Locate the cell with the specified text and output its [X, Y] center coordinate. 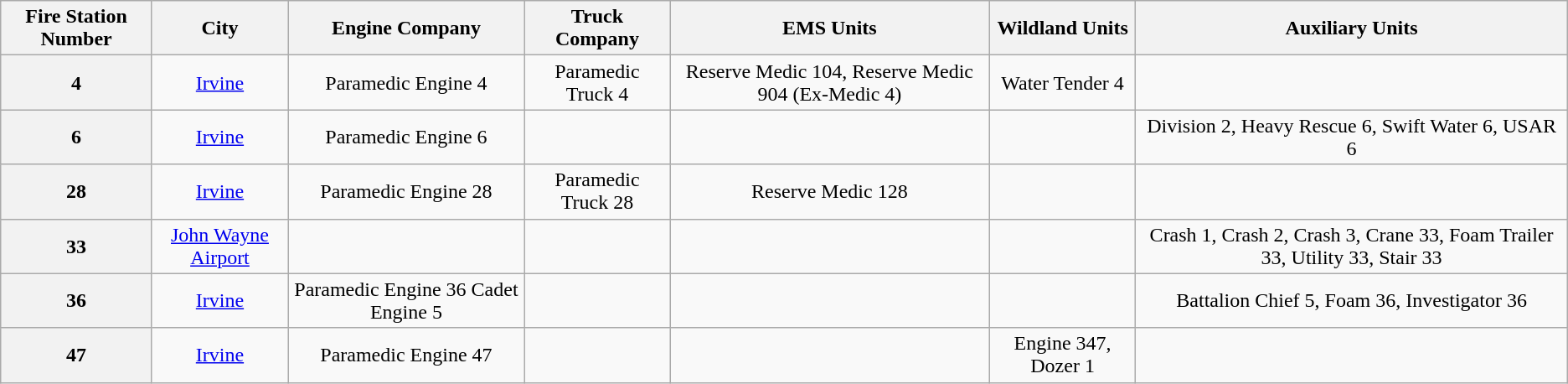
John Wayne Airport [219, 246]
Engine Company [407, 29]
Fire Station Number [77, 29]
Paramedic Truck 4 [596, 82]
6 [77, 138]
28 [77, 191]
36 [77, 300]
47 [77, 355]
Truck Company [596, 29]
Division 2, Heavy Rescue 6, Swift Water 6, USAR 6 [1352, 138]
City [219, 29]
Crash 1, Crash 2, Crash 3, Crane 33, Foam Trailer 33, Utility 33, Stair 33 [1352, 246]
Paramedic Engine 28 [407, 191]
4 [77, 82]
Paramedic Engine 4 [407, 82]
Wildland Units [1062, 29]
Paramedic Truck 28 [596, 191]
Water Tender 4 [1062, 82]
Engine 347, Dozer 1 [1062, 355]
EMS Units [830, 29]
Reserve Medic 128 [830, 191]
33 [77, 246]
Reserve Medic 104, Reserve Medic 904 (Ex-Medic 4) [830, 82]
Paramedic Engine 6 [407, 138]
Paramedic Engine 36 Cadet Engine 5 [407, 300]
Paramedic Engine 47 [407, 355]
Battalion Chief 5, Foam 36, Investigator 36 [1352, 300]
Auxiliary Units [1352, 29]
